Output the [X, Y] coordinate of the center of the cell containing the given text.  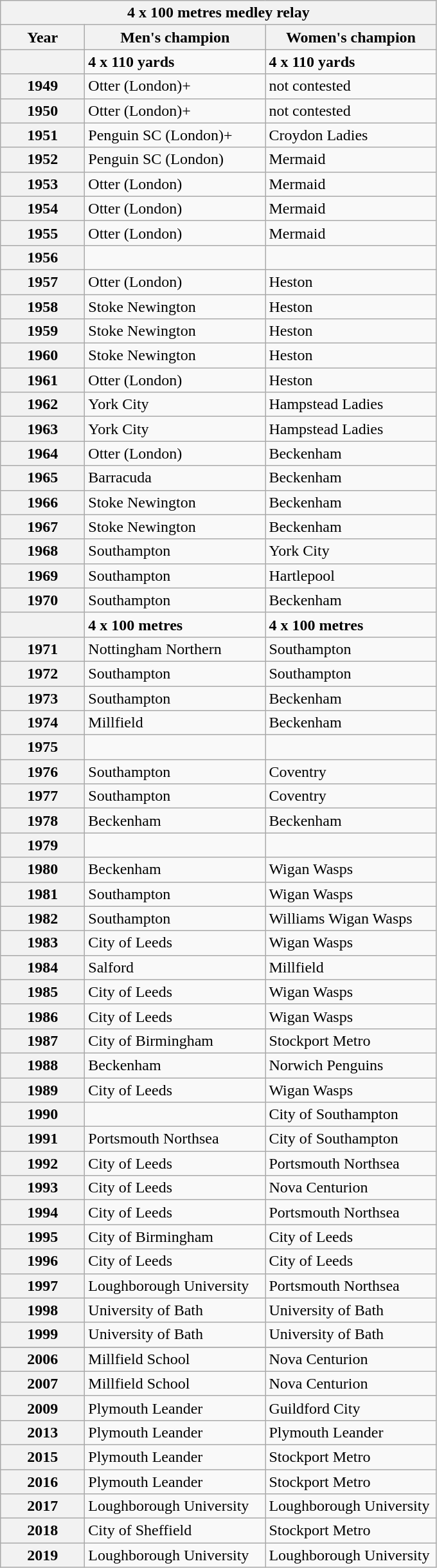
1990 [42, 1115]
2006 [42, 1359]
2015 [42, 1457]
1998 [42, 1310]
Year [42, 37]
City of Sheffield [175, 1531]
1954 [42, 208]
1969 [42, 576]
Williams Wigan Wasps [351, 918]
1955 [42, 233]
1988 [42, 1065]
1963 [42, 429]
Nottingham Northern [175, 649]
1976 [42, 772]
1986 [42, 1016]
1965 [42, 478]
1992 [42, 1163]
Guildford City [351, 1408]
1996 [42, 1261]
Barracuda [175, 478]
1995 [42, 1237]
2007 [42, 1383]
Hartlepool [351, 576]
1953 [42, 184]
4 x 100 metres medley relay [219, 13]
1977 [42, 796]
2019 [42, 1555]
1999 [42, 1335]
1956 [42, 257]
1980 [42, 870]
1950 [42, 111]
1970 [42, 600]
2016 [42, 1481]
2018 [42, 1531]
1949 [42, 86]
Croydon Ladies [351, 135]
Men's champion [175, 37]
1994 [42, 1212]
Salford [175, 967]
1989 [42, 1090]
1951 [42, 135]
1968 [42, 551]
1997 [42, 1286]
Women's champion [351, 37]
1981 [42, 894]
Norwich Penguins [351, 1065]
1987 [42, 1041]
1957 [42, 282]
1974 [42, 723]
1960 [42, 356]
1952 [42, 160]
1964 [42, 453]
1959 [42, 331]
1967 [42, 527]
1993 [42, 1188]
1975 [42, 747]
1979 [42, 845]
1991 [42, 1139]
2017 [42, 1506]
2009 [42, 1408]
1961 [42, 380]
1972 [42, 673]
1958 [42, 307]
1962 [42, 405]
Penguin SC (London)+ [175, 135]
1982 [42, 918]
1983 [42, 943]
1978 [42, 821]
1973 [42, 698]
1966 [42, 502]
1971 [42, 649]
1984 [42, 967]
2013 [42, 1432]
Penguin SC (London) [175, 160]
1985 [42, 992]
